Locate the cell with the specified text and output its (X, Y) center coordinate. 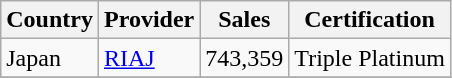
Certification (370, 20)
Japan (50, 58)
743,359 (244, 58)
Sales (244, 20)
Provider (148, 20)
RIAJ (148, 58)
Triple Platinum (370, 58)
Country (50, 20)
